For the text-containing cell, return its midpoint in (X, Y) coordinate format. 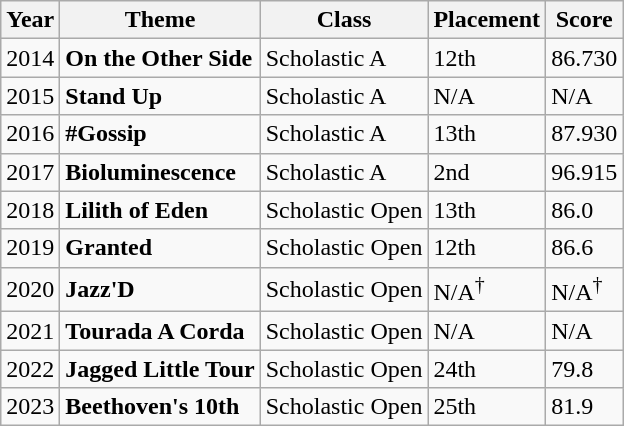
Bioluminescence (160, 172)
87.930 (584, 134)
2021 (30, 331)
Placement (487, 20)
81.9 (584, 407)
Granted (160, 248)
2018 (30, 210)
2022 (30, 369)
79.8 (584, 369)
86.0 (584, 210)
24th (487, 369)
Stand Up (160, 96)
2015 (30, 96)
Class (344, 20)
2nd (487, 172)
Beethoven's 10th (160, 407)
Tourada A Corda (160, 331)
Score (584, 20)
Jazz'D (160, 290)
Lilith of Eden (160, 210)
2016 (30, 134)
#Gossip (160, 134)
2019 (30, 248)
Theme (160, 20)
25th (487, 407)
86.6 (584, 248)
2023 (30, 407)
96.915 (584, 172)
Year (30, 20)
2020 (30, 290)
Jagged Little Tour (160, 369)
On the Other Side (160, 58)
2014 (30, 58)
86.730 (584, 58)
2017 (30, 172)
